Determine the (x, y) coordinate at the center of the cell enclosing the given text.  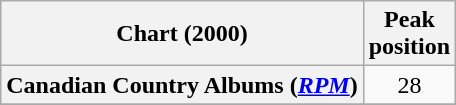
Chart (2000) (182, 34)
28 (409, 85)
Peak position (409, 34)
Canadian Country Albums (RPM) (182, 85)
